Locate the cell with the specified text and output its [X, Y] center coordinate. 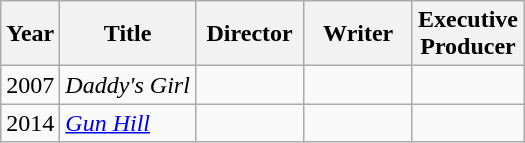
2007 [30, 85]
ExecutiveProducer [468, 34]
Writer [358, 34]
Year [30, 34]
Gun Hill [128, 123]
Director [250, 34]
2014 [30, 123]
Title [128, 34]
Daddy's Girl [128, 85]
